Extract the (x, y) coordinate from the center of the cell holding the provided text.  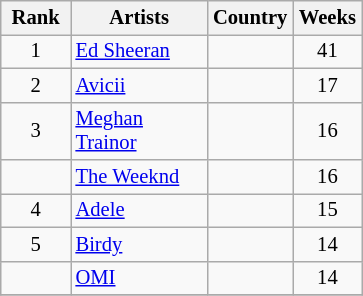
Weeks (327, 17)
OMI (138, 278)
Avicii (138, 85)
15 (327, 210)
Rank (36, 17)
4 (36, 210)
2 (36, 85)
3 (36, 131)
17 (327, 85)
Meghan Trainor (138, 131)
1 (36, 51)
Country (250, 17)
Artists (138, 17)
Ed Sheeran (138, 51)
Birdy (138, 244)
The Weeknd (138, 177)
5 (36, 244)
Adele (138, 210)
41 (327, 51)
